For the text-containing cell, return its midpoint in [x, y] coordinate format. 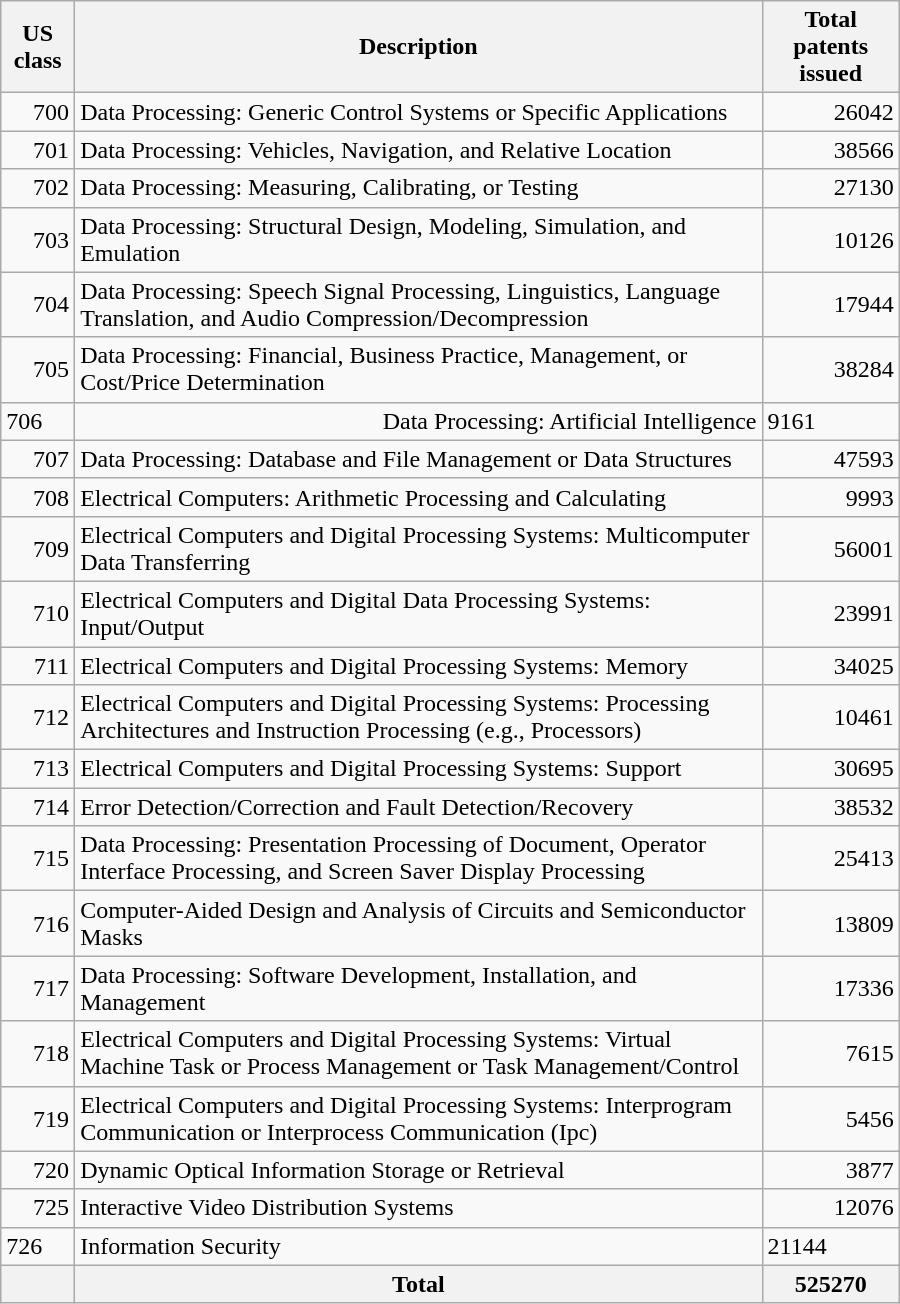
700 [38, 112]
720 [38, 1170]
38284 [830, 370]
5456 [830, 1118]
709 [38, 548]
47593 [830, 459]
706 [38, 421]
12076 [830, 1208]
Data Processing: Measuring, Calibrating, or Testing [418, 188]
23991 [830, 614]
Electrical Computers and Digital Processing Systems: Memory [418, 665]
718 [38, 1054]
7615 [830, 1054]
Data Processing: Structural Design, Modeling, Simulation, and Emulation [418, 240]
Electrical Computers: Arithmetic Processing and Calculating [418, 497]
Information Security [418, 1246]
712 [38, 718]
Electrical Computers and Digital Processing Systems: Multicomputer Data Transferring [418, 548]
Electrical Computers and Digital Processing Systems: Virtual Machine Task or Process Management or Task Management/Control [418, 1054]
Data Processing: Database and File Management or Data Structures [418, 459]
17944 [830, 304]
711 [38, 665]
13809 [830, 924]
715 [38, 858]
708 [38, 497]
Computer-Aided Design and Analysis of Circuits and Semiconductor Masks [418, 924]
Electrical Computers and Digital Processing Systems: Processing Architectures and Instruction Processing (e.g., Processors) [418, 718]
Data Processing: Software Development, Installation, and Management [418, 988]
Electrical Computers and Digital Processing Systems: Interprogram Communication or Interprocess Communication (Ipc) [418, 1118]
26042 [830, 112]
25413 [830, 858]
Data Processing: Artificial Intelligence [418, 421]
Total [418, 1284]
9161 [830, 421]
Data Processing: Vehicles, Navigation, and Relative Location [418, 150]
Data Processing: Speech Signal Processing, Linguistics, Language Translation, and Audio Compression/Decompression [418, 304]
704 [38, 304]
38532 [830, 807]
Electrical Computers and Digital Processing Systems: Support [418, 769]
17336 [830, 988]
702 [38, 188]
Description [418, 47]
717 [38, 988]
27130 [830, 188]
Total patents issued [830, 47]
Interactive Video Distribution Systems [418, 1208]
713 [38, 769]
Data Processing: Generic Control Systems or Specific Applications [418, 112]
701 [38, 150]
716 [38, 924]
30695 [830, 769]
705 [38, 370]
726 [38, 1246]
725 [38, 1208]
Data Processing: Financial, Business Practice, Management, or Cost/Price Determination [418, 370]
525270 [830, 1284]
34025 [830, 665]
38566 [830, 150]
714 [38, 807]
US class [38, 47]
703 [38, 240]
Electrical Computers and Digital Data Processing Systems: Input/Output [418, 614]
56001 [830, 548]
Error Detection/Correction and Fault Detection/Recovery [418, 807]
10461 [830, 718]
Data Processing: Presentation Processing of Document, Operator Interface Processing, and Screen Saver Display Processing [418, 858]
3877 [830, 1170]
10126 [830, 240]
710 [38, 614]
21144 [830, 1246]
719 [38, 1118]
707 [38, 459]
Dynamic Optical Information Storage or Retrieval [418, 1170]
9993 [830, 497]
